For the text-containing cell, return its midpoint in [X, Y] coordinate format. 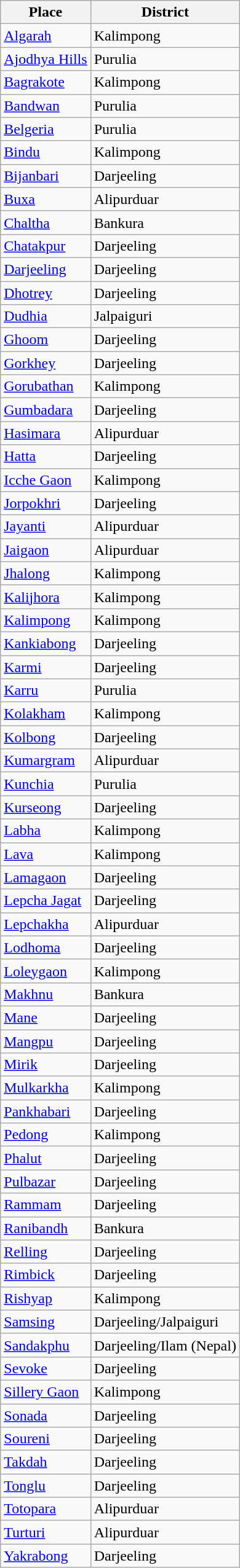
Karru [46, 691]
Chatakpur [46, 246]
Makhnu [46, 994]
Mangpu [46, 1041]
Sonada [46, 1415]
Mulkarkha [46, 1088]
Karmi [46, 667]
Lava [46, 854]
Jayanti [46, 527]
Pankhabari [46, 1111]
Mane [46, 1017]
Dhotrey [46, 293]
Pulbazar [46, 1182]
Gumbadara [46, 410]
Chaltha [46, 222]
Kankiabong [46, 643]
Turturi [46, 1532]
Icche Gaon [46, 480]
Jaigaon [46, 550]
Kolakham [46, 714]
Takdah [46, 1462]
Rimbick [46, 1275]
Rishyap [46, 1298]
Lepchakha [46, 924]
Bijanbari [46, 176]
Ranibandh [46, 1228]
Mirik [46, 1065]
Totopara [46, 1509]
District [165, 12]
Darjeeling/Jalpaiguri [165, 1322]
Kunchia [46, 784]
Phalut [46, 1158]
Ghoom [46, 340]
Rammam [46, 1205]
Jhalong [46, 573]
Relling [46, 1252]
Dudhia [46, 316]
Sandakphu [46, 1345]
Algarah [46, 36]
Place [46, 12]
Hasimara [46, 433]
Samsing [46, 1322]
Belgeria [46, 129]
Kumargram [46, 761]
Pedong [46, 1135]
Bandwan [46, 106]
Sillery Gaon [46, 1392]
Labha [46, 831]
Bindu [46, 152]
Gorkhey [46, 363]
Lepcha Jagat [46, 901]
Bagrakote [46, 82]
Darjeeling/Ilam (Nepal) [165, 1345]
Kurseong [46, 807]
Hatta [46, 457]
Sevoke [46, 1368]
Buxa [46, 199]
Lamagaon [46, 877]
Jorpokhri [46, 503]
Lodhoma [46, 947]
Soureni [46, 1439]
Jalpaiguri [165, 316]
Gorubathan [46, 386]
Ajodhya Hills [46, 59]
Yakrabong [46, 1556]
Kolbong [46, 737]
Loleygaon [46, 971]
Kalijhora [46, 597]
Tonglu [46, 1486]
